Extract the (x, y) coordinate from the center of the cell holding the provided text.  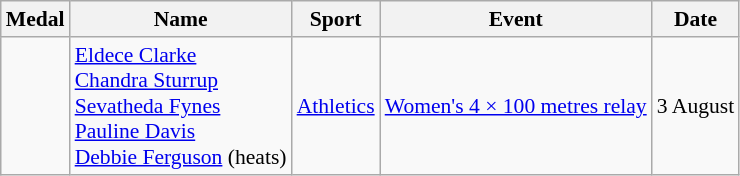
Women's 4 × 100 metres relay (516, 106)
Date (696, 19)
Eldece ClarkeChandra SturrupSevatheda FynesPauline DavisDebbie Ferguson (heats) (181, 106)
Athletics (336, 106)
3 August (696, 106)
Sport (336, 19)
Medal (36, 19)
Event (516, 19)
Name (181, 19)
